Detect which cell encompasses the target text, then output its (x, y) center coordinate. 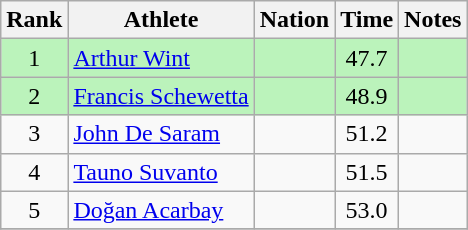
Notes (433, 20)
Time (367, 20)
48.9 (367, 96)
3 (34, 134)
51.2 (367, 134)
Athlete (161, 20)
Nation (294, 20)
53.0 (367, 210)
4 (34, 172)
Tauno Suvanto (161, 172)
2 (34, 96)
47.7 (367, 58)
Rank (34, 20)
Francis Schewetta (161, 96)
Arthur Wint (161, 58)
1 (34, 58)
John De Saram (161, 134)
5 (34, 210)
51.5 (367, 172)
Doğan Acarbay (161, 210)
